Return the [x, y] coordinate for the center point of the cell that contains the specified text.  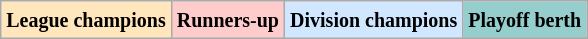
Division champions [374, 20]
Runners-up [228, 20]
Playoff berth [525, 20]
League champions [86, 20]
